Determine the [X, Y] coordinate at the center of the cell enclosing the given text.  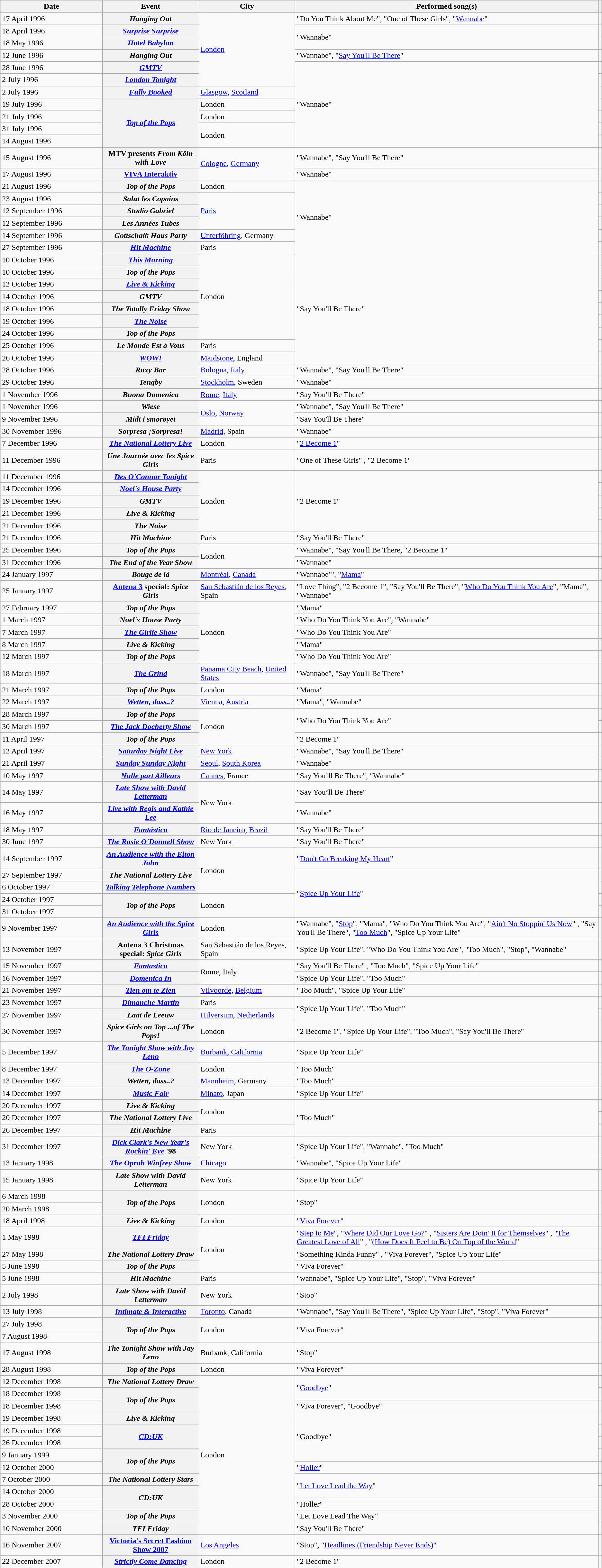
Maidstone, England [247, 358]
27 February 1997 [51, 608]
1 May 1998 [51, 1237]
Bologna, Italy [247, 370]
27 July 1998 [51, 1324]
An Audience with the Spice Girls [150, 928]
"Say You'll Be There" , "Too Much", "Spice Up Your Life" [446, 966]
Sorpresa ¡Sorpresa! [150, 431]
26 December 1998 [51, 1443]
"Viva Forever", "Goodbye" [446, 1406]
Event [150, 6]
9 November 1997 [51, 928]
"Spice Up Your Life", "Wannabe", "Too Much" [446, 1147]
22 March 1997 [51, 702]
17 April 1996 [51, 19]
"Do You Think About Me", "One of These Girls", "Wannabe" [446, 19]
Seoul, South Korea [247, 763]
18 March 1997 [51, 673]
"Spice Up Your Life", "Who Do You Think You Are", "Too Much", "Stop", "Wannabe" [446, 949]
Strictly Come Dancing [150, 1562]
14 August 1996 [51, 141]
Dick Clark's New Year's Rockin' Eve '98 [150, 1147]
"2 Become 1", "Spice Up Your Life", "Too Much", "Say You'll Be There" [446, 1032]
16 May 1997 [51, 813]
Fully Booked [150, 92]
WOW! [150, 358]
Live with Regis and Kathie Lee [150, 813]
22 December 2007 [51, 1562]
17 August 1996 [51, 174]
"Don't Go Breaking My Heart" [446, 859]
23 November 1997 [51, 1002]
Music Fair [150, 1093]
8 March 1997 [51, 644]
27 September 1996 [51, 248]
7 October 2000 [51, 1480]
Une Journée avec les Spice Girls [150, 460]
The Jack Docherty Show [150, 726]
An Audience with the Elton John [150, 859]
Panama City Beach, United States [247, 673]
11 April 1997 [51, 739]
31 July 1996 [51, 129]
6 March 1998 [51, 1196]
7 March 1997 [51, 632]
16 November 1997 [51, 978]
Date [51, 6]
26 December 1997 [51, 1130]
29 October 1996 [51, 382]
28 June 1996 [51, 68]
Minato, Japan [247, 1093]
"Wannabe", "Say You'll Be There", "Spice Up Your Life", "Stop", "Viva Forever" [446, 1312]
7 August 1998 [51, 1336]
Studio Gabriel [150, 211]
Madrid, Spain [247, 431]
25 January 1997 [51, 591]
Roxy Bar [150, 370]
"Let Love Lead the Way" [446, 1486]
28 October 2000 [51, 1504]
19 October 1996 [51, 321]
14 October 1996 [51, 296]
Vilvoorde, Belgium [247, 990]
Surprise Surprise [150, 31]
Des O'Connor Tonight [150, 477]
Bouge de là [150, 575]
City [247, 6]
21 July 1996 [51, 116]
20 March 1998 [51, 1208]
10 May 1997 [51, 775]
Nulle part Ailleurs [150, 775]
24 October 1997 [51, 899]
This Morning [150, 260]
13 July 1998 [51, 1312]
21 April 1997 [51, 763]
19 July 1996 [51, 104]
"Wannabe", "Spice Up Your Life" [446, 1163]
5 December 1997 [51, 1052]
Gottschalk Haus Party [150, 235]
Tien om te Zien [150, 990]
The Oprah Winfrey Show [150, 1163]
26 October 1996 [51, 358]
The Totally Friday Show [150, 309]
18 April 1996 [51, 31]
Victoria's Secret Fashion Show 2007 [150, 1545]
Salut les Copains [150, 199]
19 December 1996 [51, 501]
12 October 1996 [51, 284]
The National Lottery Stars [150, 1480]
Hilversum, Netherlands [247, 1015]
18 May 1997 [51, 830]
23 August 1996 [51, 199]
Cologne, Germany [247, 164]
31 December 1996 [51, 562]
24 January 1997 [51, 575]
17 August 1998 [51, 1353]
Wiese [150, 407]
"Let Love Lead The Way" [446, 1516]
2 July 1998 [51, 1295]
Fantástico [150, 830]
15 January 1998 [51, 1180]
"Wannabe’", "Mama" [446, 575]
Domenica In [150, 978]
Rio de Janeiro, Brazil [247, 830]
6 October 1997 [51, 887]
25 October 1996 [51, 345]
Intimate & Interactive [150, 1312]
28 August 1998 [51, 1369]
15 November 1997 [51, 966]
25 December 1996 [51, 550]
"Wannabe", "Say You'll Be There, "2 Become 1" [446, 550]
Cannes, France [247, 775]
13 November 1997 [51, 949]
Toronto, Canadá [247, 1312]
Hotel Babylon [150, 43]
"Say You’ll Be There" [446, 792]
Midt i smørøyet [150, 419]
"Something Kinda Funny" , "Viva Forever", "Spice Up Your Life" [446, 1254]
Talking Telephone Numbers [150, 887]
31 December 1997 [51, 1147]
31 October 1997 [51, 912]
Chicago [247, 1163]
Dimanche Martin [150, 1002]
Sunday Sunday Night [150, 763]
"Who Do You Think You Are", "Wannabe" [446, 620]
3 November 2000 [51, 1516]
Stockholm, Sweden [247, 382]
The Girlie Show [150, 632]
Antena 3 Christmas special: Spice Girls [150, 949]
MTV presents From Köln with Love [150, 158]
21 March 1997 [51, 690]
The O-Zone [150, 1069]
28 March 1997 [51, 714]
VIVA Interaktiv [150, 174]
12 December 1998 [51, 1381]
18 May 1996 [51, 43]
Montréal, Canadá [247, 575]
Mannheim, Germany [247, 1081]
28 October 1996 [51, 370]
1 March 1997 [51, 620]
The Grind [150, 673]
18 April 1998 [51, 1221]
Le Monde Est à Vous [150, 345]
"wannabe", "Spice Up Your Life", "Stop", "Viva Forever" [446, 1279]
"Stop", "Headlines (Friendship Never Ends)" [446, 1545]
30 November 1997 [51, 1032]
27 September 1997 [51, 875]
Unterföhring, Germany [247, 235]
12 June 1996 [51, 55]
14 May 1997 [51, 792]
"Wannabe", "Stop", "Mama", "Who Do You Think You Are", "Ain't No Stoppin' Us Now" , "Say You'll Be There", "Too Much", "Spice Up Your Life" [446, 928]
Saturday Night Live [150, 751]
12 March 1997 [51, 657]
21 November 1997 [51, 990]
16 November 2007 [51, 1545]
30 June 1997 [51, 842]
18 October 1996 [51, 309]
Oslo, Norway [247, 413]
21 August 1996 [51, 187]
30 March 1997 [51, 726]
Fantastico [150, 966]
24 October 1996 [51, 333]
15 August 1996 [51, 158]
9 November 1996 [51, 419]
8 December 1997 [51, 1069]
14 September 1997 [51, 859]
10 November 2000 [51, 1528]
The End of the Year Show [150, 562]
27 November 1997 [51, 1015]
Tengby [150, 382]
14 October 2000 [51, 1492]
Spice Girls on Top ...of The Pops! [150, 1032]
"Say You’ll Be There", "Wannabe" [446, 775]
14 December 1996 [51, 489]
London Tonight [150, 80]
12 April 1997 [51, 751]
Performed song(s) [446, 6]
The Rosie O'Donnell Show [150, 842]
13 December 1997 [51, 1081]
14 December 1997 [51, 1093]
13 January 1998 [51, 1163]
12 October 2000 [51, 1467]
Los Angeles [247, 1545]
Glasgow, Scotland [247, 92]
Vienna, Austria [247, 702]
30 November 1996 [51, 431]
7 December 1996 [51, 443]
14 September 1996 [51, 235]
Antena 3 special: Spice Girls [150, 591]
"Too Much", "Spice Up Your Life" [446, 990]
9 January 1999 [51, 1455]
"Mama", "Wannabe" [446, 702]
"Love Thing", "2 Become 1", "Say You'll Be There", "Who Do You Think You Are", "Mama", "Wannabe" [446, 591]
Laat de Leeuw [150, 1015]
Les Années Tubes [150, 223]
27 May 1998 [51, 1254]
"One of These Girls" , "2 Become 1" [446, 460]
Buona Domenica [150, 395]
